Capture the cell that displays the provided text and extract its (X, Y) central coordinate. 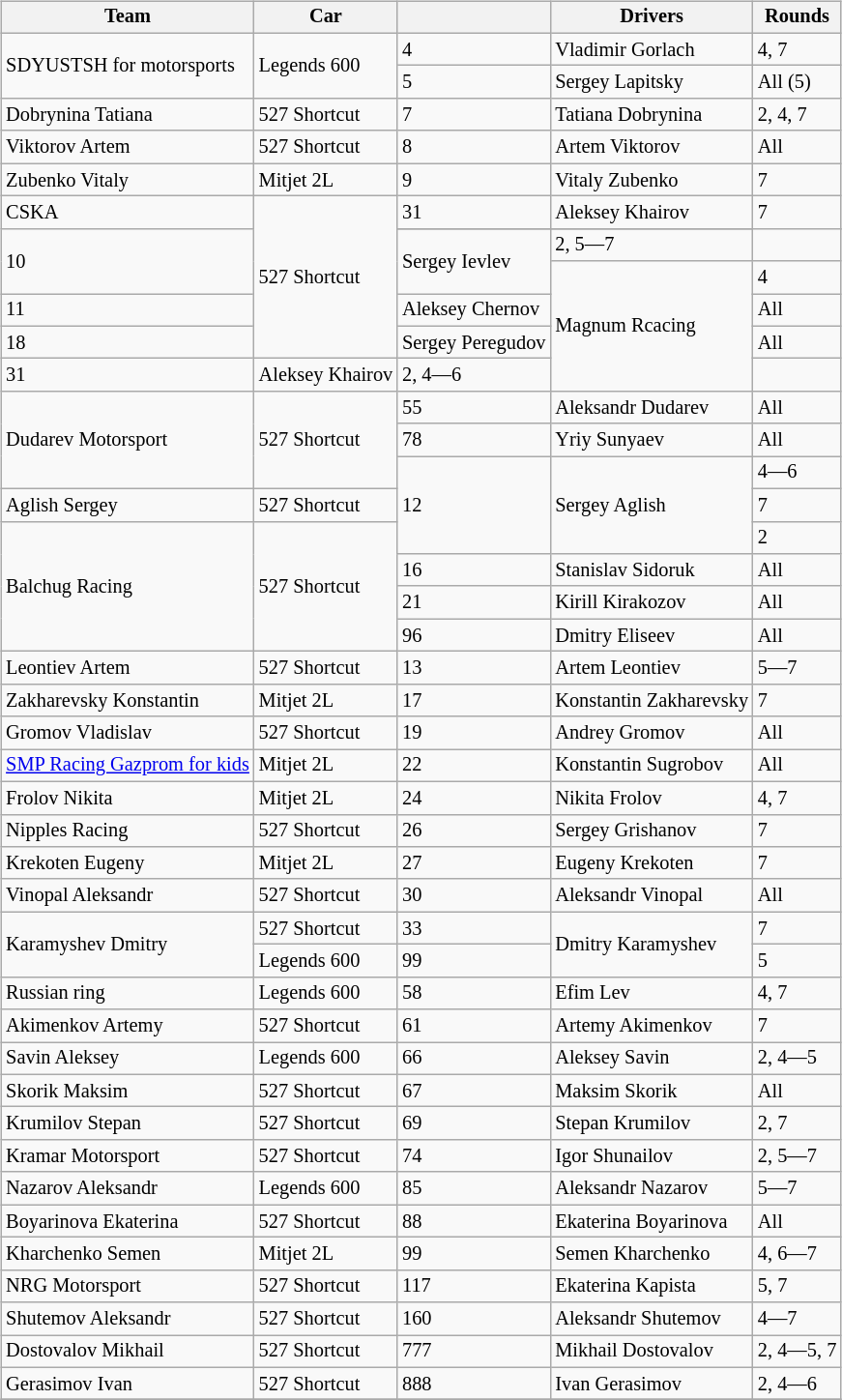
13 (474, 668)
Igor Shunailov (652, 1156)
78 (474, 440)
Team (128, 17)
96 (474, 635)
Vinopal Aleksandr (128, 895)
2 (797, 538)
NRG Motorsport (128, 1286)
2, 7 (797, 1123)
55 (474, 408)
17 (474, 700)
9 (474, 180)
Efim Lev (652, 993)
Aleksandr Nazarov (652, 1188)
69 (474, 1123)
Boyarinova Ekaterina (128, 1221)
Gerasimov Ivan (128, 1384)
74 (474, 1156)
Aleksey Chernov (474, 310)
Mikhail Dostovalov (652, 1352)
61 (474, 1026)
Sergey Peregudov (474, 342)
Rounds (797, 17)
Leontiev Artem (128, 668)
5, 7 (797, 1286)
Nipples Racing (128, 831)
18 (128, 342)
Artem Leontiev (652, 668)
Maksim Skorik (652, 1091)
16 (474, 570)
85 (474, 1188)
Vladimir Gorlach (652, 49)
Zubenko Vitaly (128, 180)
26 (474, 831)
Konstantin Zakharevsky (652, 700)
24 (474, 798)
Gromov Vladislav (128, 733)
Aleksandr Shutemov (652, 1319)
Tatiana Dobrynina (652, 115)
Savin Aleksey (128, 1059)
21 (474, 602)
Artem Viktorov (652, 147)
Andrey Gromov (652, 733)
Ekaterina Kapista (652, 1286)
Karamyshev Dmitry (128, 944)
Vitaly Zubenko (652, 180)
117 (474, 1286)
4, 6—7 (797, 1254)
19 (474, 733)
Eugeny Krekoten (652, 863)
33 (474, 928)
Kirill Kirakozov (652, 602)
Artemy Akimenkov (652, 1026)
SMP Racing Gazprom for kids (128, 766)
4—6 (797, 473)
Kramar Motorsport (128, 1156)
4—7 (797, 1319)
Frolov Nikita (128, 798)
Sergey Lapitsky (652, 82)
Zakharevsky Konstantin (128, 700)
10 (128, 261)
CSKA (128, 213)
Aleksey Savin (652, 1059)
8 (474, 147)
2, 4, 7 (797, 115)
Yriy Sunyaev (652, 440)
Dudarev Motorsport (128, 441)
Drivers (652, 17)
11 (128, 310)
27 (474, 863)
Krumilov Stepan (128, 1123)
58 (474, 993)
SDYUSTSH for motorsports (128, 66)
Dmitry Karamyshev (652, 944)
30 (474, 895)
Shutemov Aleksandr (128, 1319)
Russian ring (128, 993)
Nazarov Aleksandr (128, 1188)
Akimenkov Artemy (128, 1026)
Dobrynina Tatiana (128, 115)
Aglish Sergey (128, 505)
88 (474, 1221)
Semen Kharchenko (652, 1254)
Nikita Frolov (652, 798)
Viktorov Artem (128, 147)
66 (474, 1059)
2, 4—5, 7 (797, 1352)
Stanislav Sidoruk (652, 570)
Sergey Ievlev (474, 261)
2, 4—5 (797, 1059)
Sergey Aglish (652, 505)
22 (474, 766)
Konstantin Sugrobov (652, 766)
160 (474, 1319)
Aleksandr Dudarev (652, 408)
12 (474, 505)
Magnum Rcacing (652, 327)
Sergey Grishanov (652, 831)
Ivan Gerasimov (652, 1384)
All (5) (797, 82)
Krekoten Eugeny (128, 863)
67 (474, 1091)
777 (474, 1352)
Dmitry Eliseev (652, 635)
Dostovalov Mikhail (128, 1352)
Stepan Krumilov (652, 1123)
Car (326, 17)
Kharchenko Semen (128, 1254)
Ekaterina Boyarinova (652, 1221)
Balchug Racing (128, 586)
Aleksandr Vinopal (652, 895)
Skorik Maksim (128, 1091)
888 (474, 1384)
